Extract the [X, Y] coordinate from the center of the cell holding the provided text.  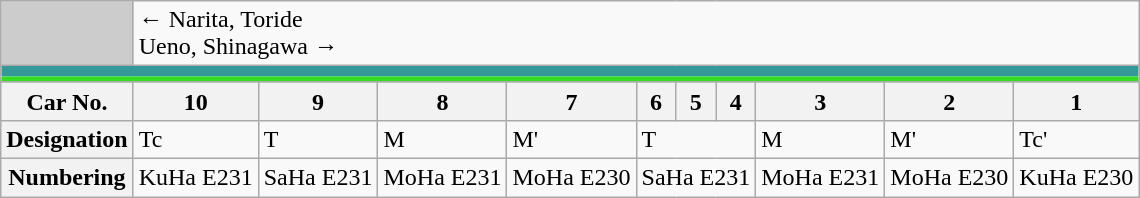
2 [950, 101]
KuHa E231 [196, 177]
Tc' [1076, 139]
8 [442, 101]
10 [196, 101]
Designation [67, 139]
4 [736, 101]
3 [820, 101]
Car No. [67, 101]
6 [656, 101]
← Narita, TorideUeno, Shinagawa → [636, 34]
KuHa E230 [1076, 177]
Numbering [67, 177]
7 [572, 101]
1 [1076, 101]
9 [318, 101]
5 [696, 101]
Tc [196, 139]
